Locate the cell with the specified text and output its (X, Y) center coordinate. 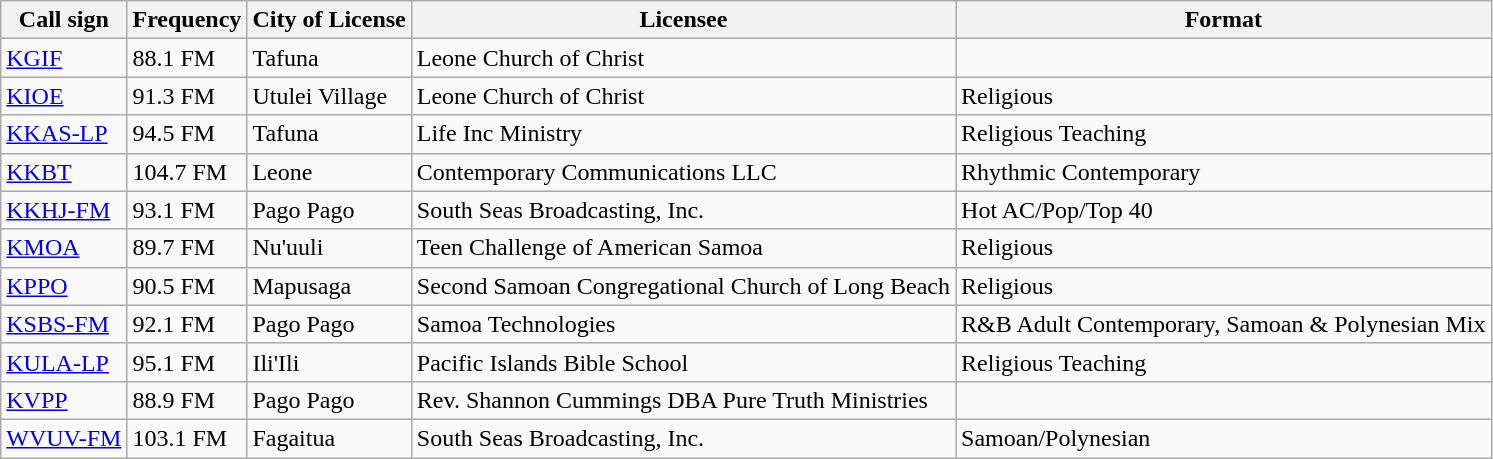
Call sign (64, 20)
City of License (329, 20)
103.1 FM (187, 438)
Format (1224, 20)
KULA-LP (64, 362)
Ili'Ili (329, 362)
Contemporary Communications LLC (683, 172)
KSBS-FM (64, 324)
91.3 FM (187, 96)
Fagaitua (329, 438)
Utulei Village (329, 96)
89.7 FM (187, 248)
Nu'uuli (329, 248)
94.5 FM (187, 134)
Hot AC/Pop/Top 40 (1224, 210)
Second Samoan Congregational Church of Long Beach (683, 286)
92.1 FM (187, 324)
KMOA (64, 248)
90.5 FM (187, 286)
KGIF (64, 58)
Rhythmic Contemporary (1224, 172)
Samoan/Polynesian (1224, 438)
95.1 FM (187, 362)
KKAS-LP (64, 134)
Pacific Islands Bible School (683, 362)
93.1 FM (187, 210)
Samoa Technologies (683, 324)
Mapusaga (329, 286)
Rev. Shannon Cummings DBA Pure Truth Ministries (683, 400)
WVUV-FM (64, 438)
Teen Challenge of American Samoa (683, 248)
Licensee (683, 20)
Life Inc Ministry (683, 134)
R&B Adult Contemporary, Samoan & Polynesian Mix (1224, 324)
KKHJ-FM (64, 210)
KIOE (64, 96)
Frequency (187, 20)
Leone (329, 172)
KKBT (64, 172)
KVPP (64, 400)
88.1 FM (187, 58)
KPPO (64, 286)
104.7 FM (187, 172)
88.9 FM (187, 400)
